Identify which cell holds the provided text, then report its [x, y] central coordinate. 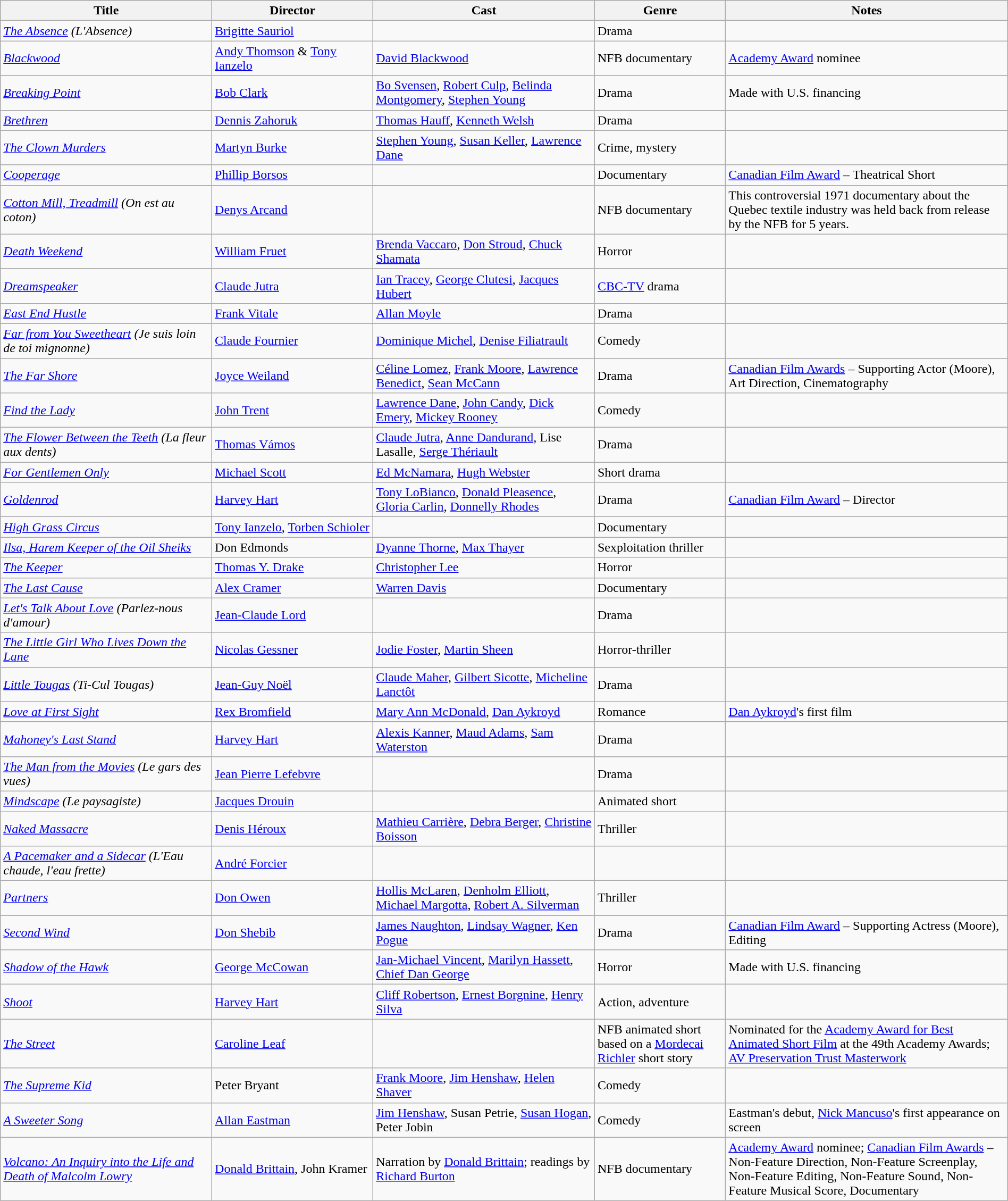
Sexploitation thriller [660, 547]
Denys Arcand [292, 210]
Let's Talk About Love (Parlez-nous d'amour) [106, 615]
Canadian Film Award – Director [867, 500]
Eastman's debut, Nick Mancuso's first appearance on screen [867, 1120]
The Keeper [106, 568]
Joyce Weiland [292, 376]
Tony Ianzelo, Torben Schioler [292, 527]
Ed McNamara, Hugh Webster [484, 472]
Dominique Michel, Denise Filiatrault [484, 340]
Cooperage [106, 175]
Peter Bryant [292, 1085]
Jim Henshaw, Susan Petrie, Susan Hogan, Peter Jobin [484, 1120]
Brethren [106, 120]
Frank Moore, Jim Henshaw, Helen Shaver [484, 1085]
Christopher Lee [484, 568]
Naked Massacre [106, 829]
John Trent [292, 411]
Hollis McLaren, Denholm Elliott, Michael Margotta, Robert A. Silverman [484, 898]
Andy Thomson & Tony Ianzelo [292, 59]
Cast [484, 11]
Volcano: An Inquiry into the Life and Death of Malcolm Lowry [106, 1169]
Director [292, 11]
James Naughton, Lindsay Wagner, Ken Pogue [484, 933]
Thomas Hauff, Kenneth Welsh [484, 120]
Shadow of the Hawk [106, 967]
CBC-TV drama [660, 286]
Claude Fournier [292, 340]
Mahoney's Last Stand [106, 739]
Allan Eastman [292, 1120]
Frank Vitale [292, 313]
Title [106, 11]
Alex Cramer [292, 588]
Brigitte Sauriol [292, 31]
High Grass Circus [106, 527]
Warren Davis [484, 588]
Thomas Y. Drake [292, 568]
Short drama [660, 472]
Nicolas Gessner [292, 650]
Don Edmonds [292, 547]
Mary Ann McDonald, Dan Aykroyd [484, 712]
Jodie Foster, Martin Sheen [484, 650]
Little Tougas (Ti-Cul Tougas) [106, 684]
Dennis Zahoruk [292, 120]
Notes [867, 11]
Martyn Burke [292, 148]
Action, adventure [660, 1002]
Shoot [106, 1002]
Jean Pierre Lefebvre [292, 773]
Second Wind [106, 933]
Cotton Mill, Treadmill (On est au coton) [106, 210]
Dreamspeaker [106, 286]
Breaking Point [106, 93]
Academy Award nominee [867, 59]
Cliff Robertson, Ernest Borgnine, Henry Silva [484, 1002]
Genre [660, 11]
Claude Maher, Gilbert Sicotte, Micheline Lanctôt [484, 684]
Jean-Guy Noël [292, 684]
Michael Scott [292, 472]
Thomas Vámos [292, 445]
Death Weekend [106, 251]
The Street [106, 1044]
Céline Lomez, Frank Moore, Lawrence Benedict, Sean McCann [484, 376]
Allan Moyle [484, 313]
The Little Girl Who Lives Down the Lane [106, 650]
The Clown Murders [106, 148]
Lawrence Dane, John Candy, Dick Emery, Mickey Rooney [484, 411]
Claude Jutra [292, 286]
Love at First Sight [106, 712]
Ilsa, Harem Keeper of the Oil Sheiks [106, 547]
Mathieu Carrière, Debra Berger, Christine Boisson [484, 829]
David Blackwood [484, 59]
Dan Aykroyd's first film [867, 712]
Alexis Kanner, Maud Adams, Sam Waterston [484, 739]
Blackwood [106, 59]
Animated short [660, 801]
The Supreme Kid [106, 1085]
Phillip Borsos [292, 175]
Bob Clark [292, 93]
Jan-Michael Vincent, Marilyn Hassett, Chief Dan George [484, 967]
NFB animated short based on a Mordecai Richler short story [660, 1044]
William Fruet [292, 251]
The Flower Between the Teeth (La fleur aux dents) [106, 445]
East End Hustle [106, 313]
Don Shebib [292, 933]
Narration by Donald Brittain; readings by Richard Burton [484, 1169]
The Absence (L'Absence) [106, 31]
André Forcier [292, 864]
Bo Svensen, Robert Culp, Belinda Montgomery, Stephen Young [484, 93]
Canadian Film Award – Supporting Actress (Moore), Editing [867, 933]
Donald Brittain, John Kramer [292, 1169]
Jacques Drouin [292, 801]
Dyanne Thorne, Max Thayer [484, 547]
Far from You Sweetheart (Je suis loin de toi mignonne) [106, 340]
Find the Lady [106, 411]
Don Owen [292, 898]
A Sweeter Song [106, 1120]
The Far Shore [106, 376]
Mindscape (Le paysagiste) [106, 801]
The Last Cause [106, 588]
Denis Héroux [292, 829]
Nominated for the Academy Award for Best Animated Short Film at the 49th Academy Awards; AV Preservation Trust Masterwork [867, 1044]
Partners [106, 898]
Stephen Young, Susan Keller, Lawrence Dane [484, 148]
Canadian Film Award – Theatrical Short [867, 175]
Romance [660, 712]
Goldenrod [106, 500]
Rex Bromfield [292, 712]
Brenda Vaccaro, Don Stroud, Chuck Shamata [484, 251]
Canadian Film Awards – Supporting Actor (Moore), Art Direction, Cinematography [867, 376]
Caroline Leaf [292, 1044]
Horror-thriller [660, 650]
Crime, mystery [660, 148]
The Man from the Movies (Le gars des vues) [106, 773]
Tony LoBianco, Donald Pleasence, Gloria Carlin, Donnelly Rhodes [484, 500]
Claude Jutra, Anne Dandurand, Lise Lasalle, Serge Thériault [484, 445]
George McCowan [292, 967]
Ian Tracey, George Clutesi, Jacques Hubert [484, 286]
For Gentlemen Only [106, 472]
Jean-Claude Lord [292, 615]
A Pacemaker and a Sidecar (L'Eau chaude, l'eau frette) [106, 864]
This controversial 1971 documentary about the Quebec textile industry was held back from release by the NFB for 5 years. [867, 210]
